Output the (x, y) coordinate of the center of the cell containing the given text.  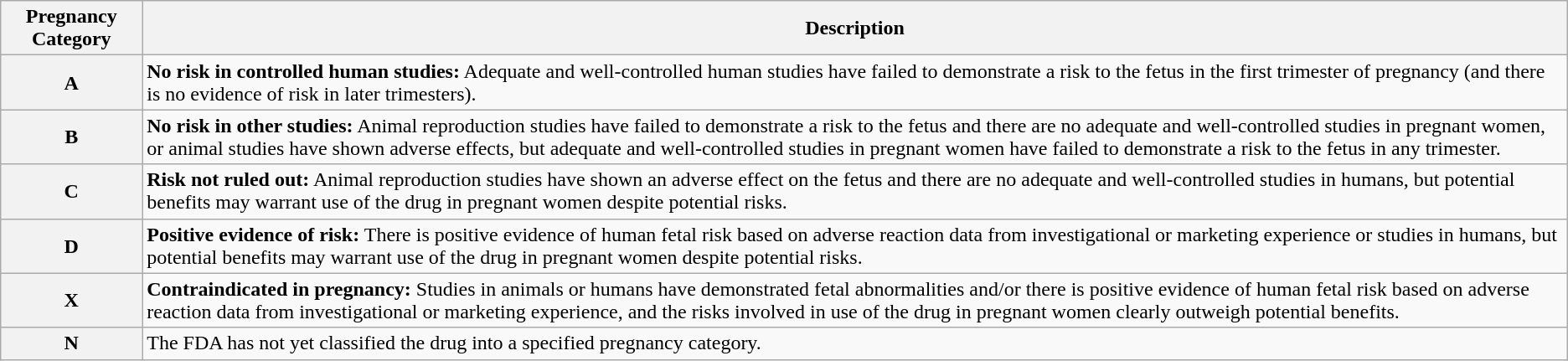
D (72, 246)
C (72, 191)
B (72, 137)
Pregnancy Category (72, 28)
X (72, 300)
Description (855, 28)
N (72, 343)
The FDA has not yet classified the drug into a specified pregnancy category. (855, 343)
A (72, 82)
